Capture the cell that displays the provided text and extract its [x, y] central coordinate. 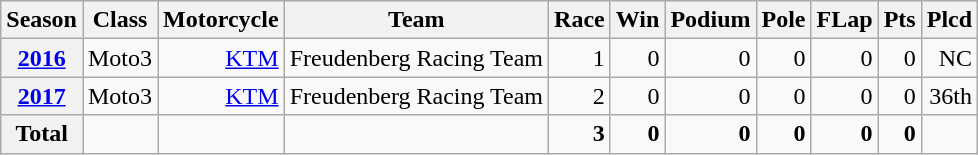
3 [580, 134]
NC [949, 58]
Podium [710, 20]
FLap [844, 20]
Plcd [949, 20]
2 [580, 96]
Class [120, 20]
Total [42, 134]
Race [580, 20]
36th [949, 96]
Pts [900, 20]
Team [416, 20]
Motorcycle [222, 20]
Win [638, 20]
Pole [784, 20]
Season [42, 20]
2017 [42, 96]
1 [580, 58]
2016 [42, 58]
